Identify which cell holds the provided text, then report its (X, Y) central coordinate. 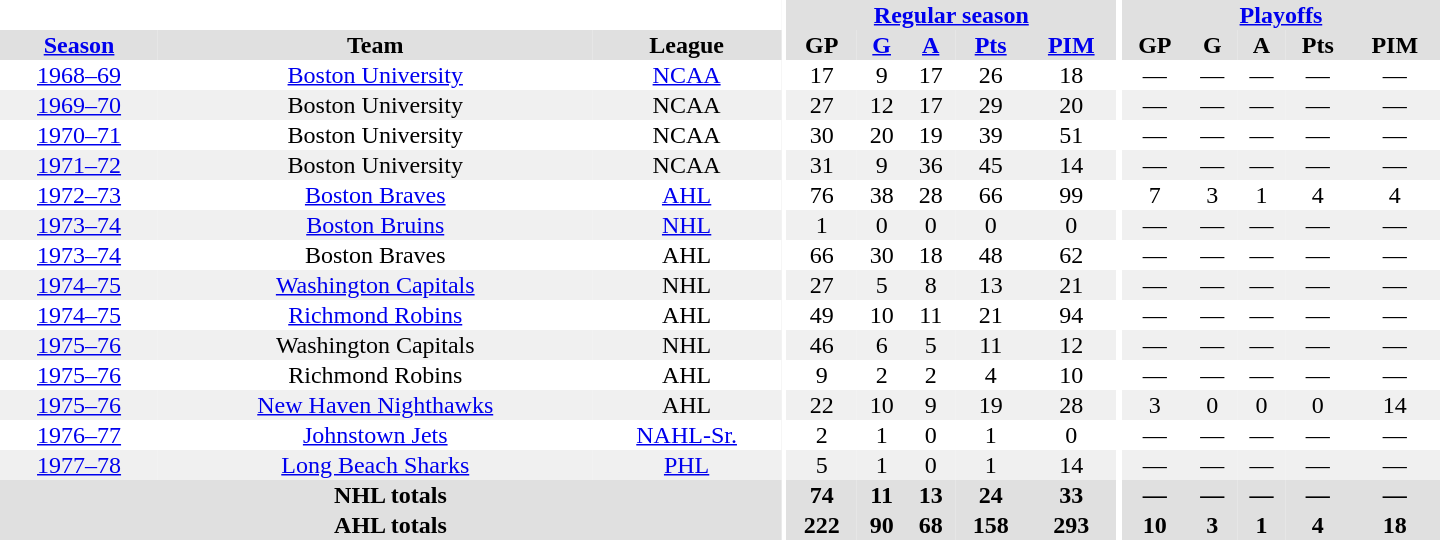
Regular season (951, 15)
New Haven Nighthawks (375, 405)
1972–73 (79, 195)
222 (822, 525)
33 (1071, 495)
293 (1071, 525)
39 (990, 135)
1977–78 (79, 465)
48 (990, 255)
24 (990, 495)
League (686, 45)
Long Beach Sharks (375, 465)
22 (822, 405)
PHL (686, 465)
NHL totals (390, 495)
45 (990, 165)
Playoffs (1281, 15)
76 (822, 195)
1968–69 (79, 75)
1976–77 (79, 435)
49 (822, 315)
158 (990, 525)
62 (1071, 255)
Boston Bruins (375, 225)
51 (1071, 135)
26 (990, 75)
7 (1155, 195)
94 (1071, 315)
Team (375, 45)
31 (822, 165)
68 (930, 525)
1970–71 (79, 135)
99 (1071, 195)
1969–70 (79, 105)
8 (930, 285)
AHL totals (390, 525)
90 (882, 525)
38 (882, 195)
Johnstown Jets (375, 435)
Season (79, 45)
46 (822, 345)
1971–72 (79, 165)
NAHL-Sr. (686, 435)
36 (930, 165)
6 (882, 345)
74 (822, 495)
29 (990, 105)
